Determine the (X, Y) coordinate at the center of the cell enclosing the given text.  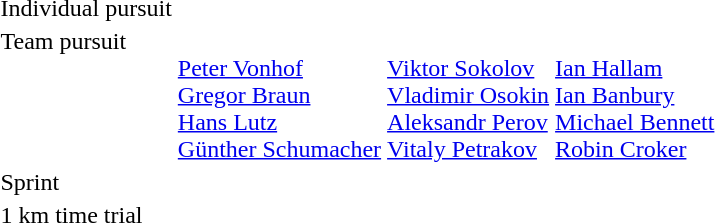
Viktor SokolovVladimir OsokinAleksandr PerovVitaly Petrakov (468, 95)
Peter VonhofGregor BraunHans LutzGünther Schumacher (279, 95)
